Determine the (x, y) coordinate at the center of the cell enclosing the given text.  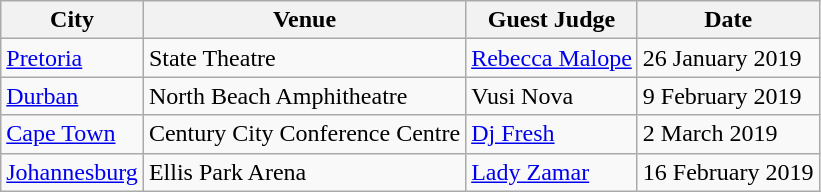
Vusi Nova (552, 96)
Date (728, 20)
State Theatre (304, 58)
Dj Fresh (552, 134)
2 March 2019 (728, 134)
North Beach Amphitheatre (304, 96)
Durban (72, 96)
City (72, 20)
Cape Town (72, 134)
Rebecca Malope (552, 58)
Lady Zamar (552, 172)
26 January 2019 (728, 58)
16 February 2019 (728, 172)
9 February 2019 (728, 96)
Century City Conference Centre (304, 134)
Johannesburg (72, 172)
Venue (304, 20)
Guest Judge (552, 20)
Pretoria (72, 58)
Ellis Park Arena (304, 172)
